Extract the (x, y) coordinate from the center of the cell holding the provided text.  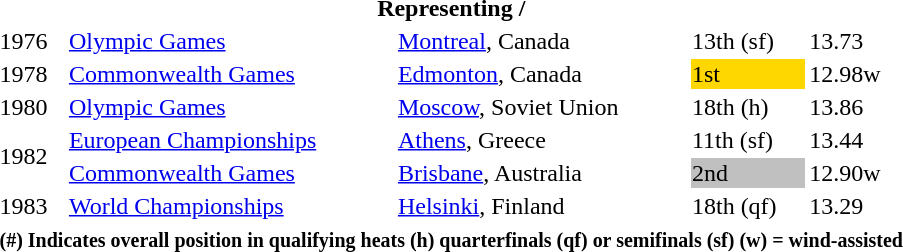
Brisbane, Australia (542, 173)
11th (sf) (747, 140)
18th (h) (747, 107)
World Championships (230, 206)
Edmonton, Canada (542, 74)
Helsinki, Finland (542, 206)
Moscow, Soviet Union (542, 107)
18th (qf) (747, 206)
1st (747, 74)
2nd (747, 173)
European Championships (230, 140)
Montreal, Canada (542, 41)
13th (sf) (747, 41)
Athens, Greece (542, 140)
